Extract the [X, Y] coordinate from the center of the cell holding the provided text.  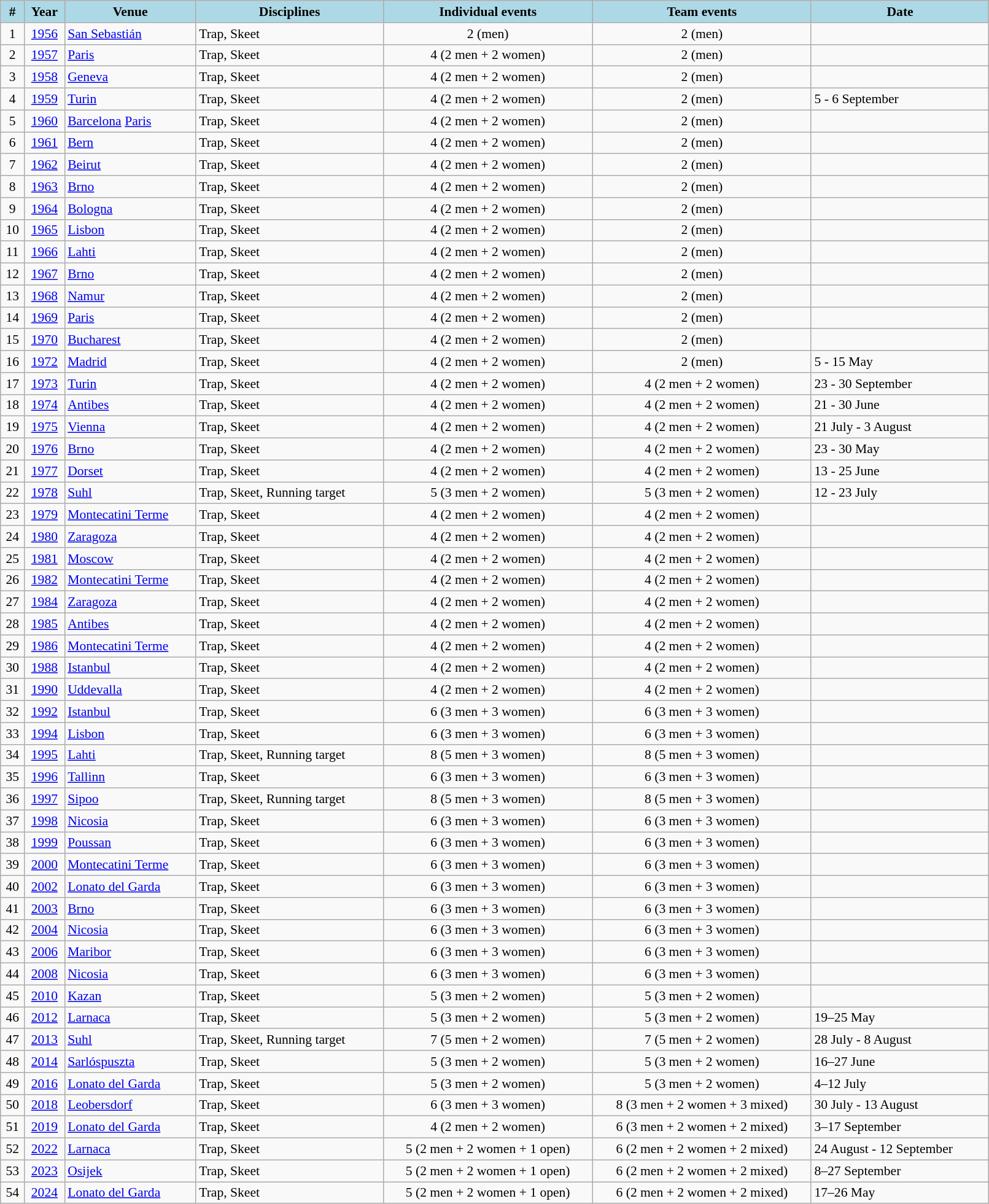
4 [12, 99]
2000 [44, 865]
45 [12, 996]
Madrid [130, 362]
33 [12, 734]
28 July - 8 August [900, 1040]
1958 [44, 77]
21 July - 3 August [900, 427]
Bologna [130, 209]
2024 [44, 1193]
21 - 30 June [900, 405]
1996 [44, 777]
16–27 June [900, 1062]
Kazan [130, 996]
1962 [44, 165]
4–12 July [900, 1084]
22 [12, 493]
Year [44, 12]
1985 [44, 624]
Sarlóspuszta [130, 1062]
Uddevalla [130, 690]
Beirut [130, 165]
3–17 September [900, 1127]
1960 [44, 121]
53 [12, 1171]
2013 [44, 1040]
8–27 September [900, 1171]
1986 [44, 646]
10 [12, 230]
32 [12, 712]
Dorset [130, 471]
23 - 30 September [900, 384]
49 [12, 1084]
8 (3 men + 2 women + 3 mixed) [702, 1105]
1970 [44, 340]
1994 [44, 734]
38 [12, 843]
41 [12, 909]
Leobersdorf [130, 1105]
2019 [44, 1127]
2022 [44, 1149]
1984 [44, 602]
2008 [44, 974]
25 [12, 559]
2004 [44, 930]
Poussan [130, 843]
1988 [44, 668]
2014 [44, 1062]
Sipoo [130, 799]
1998 [44, 821]
1997 [44, 799]
1959 [44, 99]
2006 [44, 952]
12 [12, 274]
17 [12, 384]
Osijek [130, 1171]
28 [12, 624]
Moscow [130, 559]
13 - 25 June [900, 471]
1974 [44, 405]
16 [12, 362]
1992 [44, 712]
1973 [44, 384]
2 [12, 55]
8 [12, 187]
7 [12, 165]
Disciplines [290, 12]
26 [12, 580]
1995 [44, 755]
1969 [44, 318]
Namur [130, 296]
17–26 May [900, 1193]
1967 [44, 274]
18 [12, 405]
Individual events [487, 12]
1 [12, 34]
35 [12, 777]
Tallinn [130, 777]
Date [900, 12]
2003 [44, 909]
29 [12, 646]
13 [12, 296]
2010 [44, 996]
31 [12, 690]
1965 [44, 230]
50 [12, 1105]
1966 [44, 252]
30 July - 13 August [900, 1105]
Maribor [130, 952]
Barcelona Paris [130, 121]
20 [12, 449]
1975 [44, 427]
34 [12, 755]
42 [12, 930]
Vienna [130, 427]
1972 [44, 362]
39 [12, 865]
6 [12, 143]
1978 [44, 493]
40 [12, 887]
Geneva [130, 77]
1977 [44, 471]
15 [12, 340]
1981 [44, 559]
Venue [130, 12]
48 [12, 1062]
5 [12, 121]
1963 [44, 187]
12 - 23 July [900, 493]
# [12, 12]
19 [12, 427]
Bern [130, 143]
2002 [44, 887]
2023 [44, 1171]
30 [12, 668]
47 [12, 1040]
1990 [44, 690]
1964 [44, 209]
11 [12, 252]
24 [12, 537]
24 August - 12 September [900, 1149]
Bucharest [130, 340]
37 [12, 821]
1968 [44, 296]
Team events [702, 12]
23 [12, 515]
51 [12, 1127]
14 [12, 318]
9 [12, 209]
1956 [44, 34]
1980 [44, 537]
27 [12, 602]
1979 [44, 515]
46 [12, 1018]
6 (3 men + 2 women + 2 mixed) [702, 1127]
3 [12, 77]
2018 [44, 1105]
2016 [44, 1084]
52 [12, 1149]
19–25 May [900, 1018]
1957 [44, 55]
43 [12, 952]
1999 [44, 843]
1982 [44, 580]
54 [12, 1193]
5 - 15 May [900, 362]
44 [12, 974]
23 - 30 May [900, 449]
San Sebastián [130, 34]
1976 [44, 449]
2012 [44, 1018]
5 - 6 September [900, 99]
36 [12, 799]
21 [12, 471]
1961 [44, 143]
